Capture the cell that displays the provided text and extract its [x, y] central coordinate. 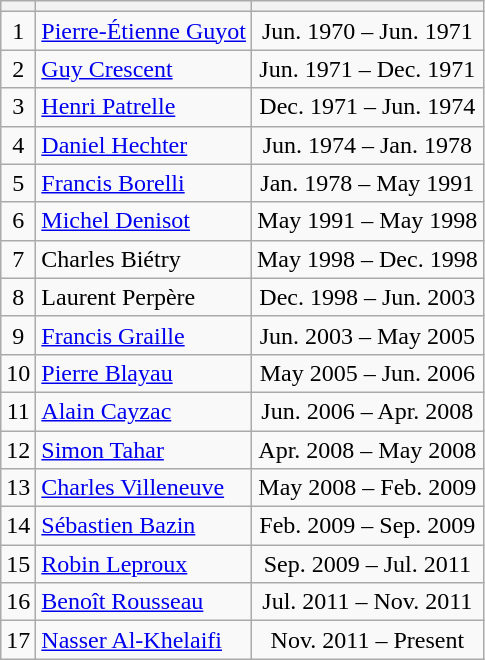
Jun. 1974 – Jan. 1978 [367, 145]
14 [18, 526]
11 [18, 411]
8 [18, 297]
6 [18, 221]
9 [18, 335]
Nasser Al-Khelaifi [144, 640]
Simon Tahar [144, 449]
Sébastien Bazin [144, 526]
3 [18, 107]
Jan. 1978 – May 1991 [367, 183]
2 [18, 69]
Charles Biétry [144, 259]
May 1998 – Dec. 1998 [367, 259]
Dec. 1971 – Jun. 1974 [367, 107]
Alain Cayzac [144, 411]
5 [18, 183]
Jul. 2011 – Nov. 2011 [367, 602]
Guy Crescent [144, 69]
Michel Denisot [144, 221]
Henri Patrelle [144, 107]
Benoît Rousseau [144, 602]
Francis Graille [144, 335]
Pierre-Étienne Guyot [144, 31]
1 [18, 31]
Apr. 2008 – May 2008 [367, 449]
Nov. 2011 – Present [367, 640]
Daniel Hechter [144, 145]
May 1991 – May 1998 [367, 221]
Jun. 2003 – May 2005 [367, 335]
Feb. 2009 – Sep. 2009 [367, 526]
Laurent Perpère [144, 297]
May 2008 – Feb. 2009 [367, 488]
Francis Borelli [144, 183]
Robin Leproux [144, 564]
Jun. 1971 – Dec. 1971 [367, 69]
17 [18, 640]
May 2005 – Jun. 2006 [367, 373]
Jun. 1970 – Jun. 1971 [367, 31]
Sep. 2009 – Jul. 2011 [367, 564]
15 [18, 564]
Dec. 1998 – Jun. 2003 [367, 297]
16 [18, 602]
4 [18, 145]
Jun. 2006 – Apr. 2008 [367, 411]
Charles Villeneuve [144, 488]
7 [18, 259]
Pierre Blayau [144, 373]
13 [18, 488]
10 [18, 373]
12 [18, 449]
